Find where the given text appears and provide that cell's center as [x, y] coordinate. 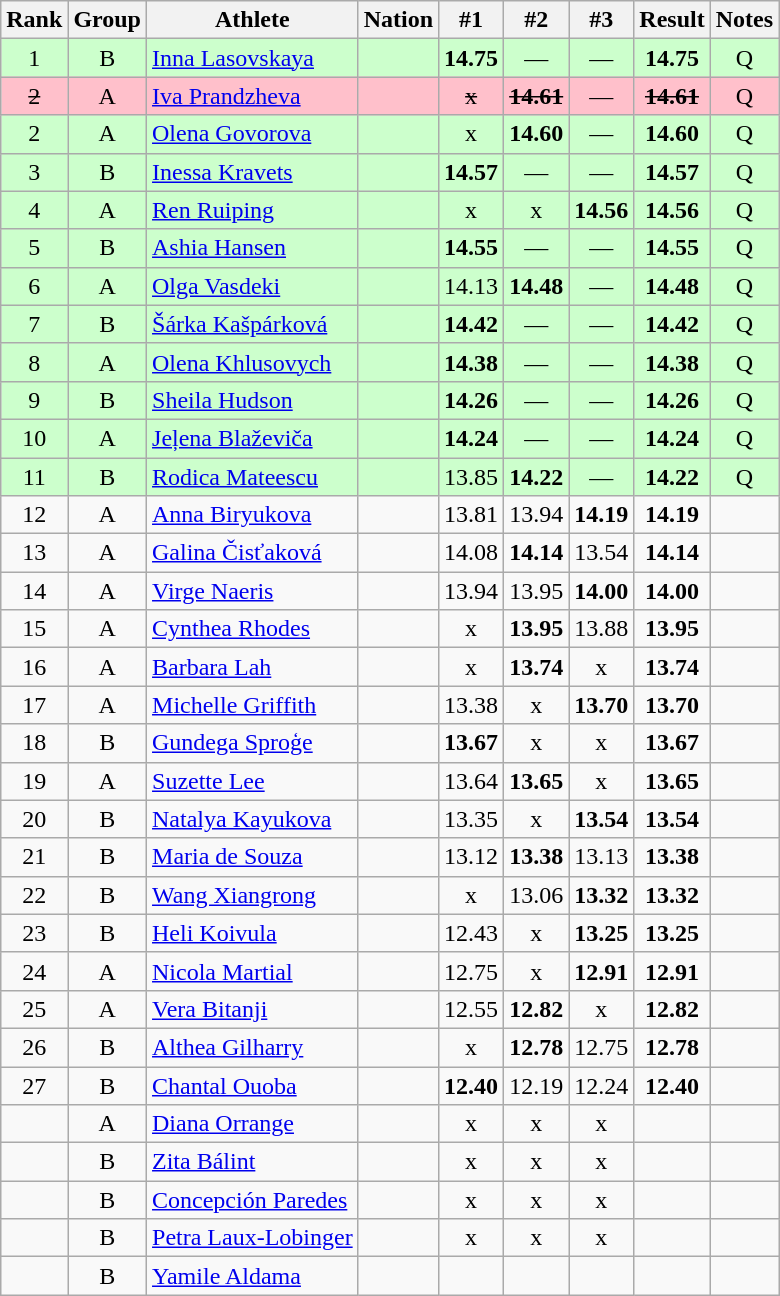
13.13 [602, 857]
12.24 [602, 1085]
21 [34, 857]
4 [34, 210]
18 [34, 743]
1 [34, 58]
Chantal Ouoba [253, 1085]
8 [34, 362]
Suzette Lee [253, 781]
Athlete [253, 20]
13.12 [472, 857]
Maria de Souza [253, 857]
Notes [744, 20]
Šárka Kašpárková [253, 324]
Anna Biryukova [253, 515]
11 [34, 477]
Inna Lasovskaya [253, 58]
22 [34, 895]
3 [34, 172]
Cynthea Rhodes [253, 629]
Heli Koivula [253, 933]
Gundega Sproģe [253, 743]
13.88 [602, 629]
Rodica Mateescu [253, 477]
14 [34, 591]
14.13 [472, 286]
Group [108, 20]
13.81 [472, 515]
12.19 [536, 1085]
Iva Prandzheva [253, 96]
Galina Čisťaková [253, 553]
Petra Laux-Lobinger [253, 1238]
25 [34, 1009]
23 [34, 933]
Michelle Griffith [253, 705]
Diana Orrange [253, 1124]
15 [34, 629]
Sheila Hudson [253, 400]
#2 [536, 20]
26 [34, 1047]
Ren Ruiping [253, 210]
13.35 [472, 819]
Olena Khlusovych [253, 362]
Vera Bitanji [253, 1009]
Yamile Aldama [253, 1276]
Natalya Kayukova [253, 819]
#1 [472, 20]
Inessa Kravets [253, 172]
Jeļena Blaževiča [253, 438]
Concepción Paredes [253, 1200]
17 [34, 705]
Nicola Martial [253, 971]
7 [34, 324]
27 [34, 1085]
6 [34, 286]
Althea Gilharry [253, 1047]
9 [34, 400]
Barbara Lah [253, 667]
Olga Vasdeki [253, 286]
24 [34, 971]
13.06 [536, 895]
14.08 [472, 553]
13.64 [472, 781]
Rank [34, 20]
13 [34, 553]
13.85 [472, 477]
12 [34, 515]
5 [34, 248]
10 [34, 438]
12.55 [472, 1009]
#3 [602, 20]
Wang Xiangrong [253, 895]
Zita Bálint [253, 1162]
19 [34, 781]
Virge Naeris [253, 591]
Olena Govorova [253, 134]
12.43 [472, 933]
Result [672, 20]
20 [34, 819]
Ashia Hansen [253, 248]
16 [34, 667]
Nation [398, 20]
